Return (x, y) of the center of cell containing provided text 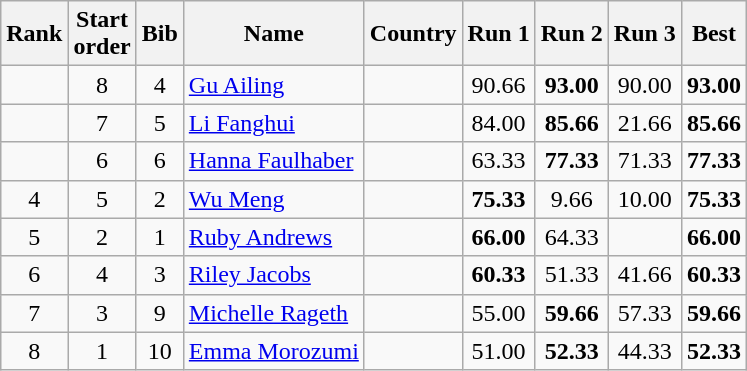
Run 3 (644, 34)
Best (714, 34)
Run 2 (572, 34)
51.33 (572, 275)
Country (413, 34)
Gu Ailing (274, 85)
Rank (34, 34)
64.33 (572, 237)
Bib (160, 34)
90.00 (644, 85)
57.33 (644, 313)
Michelle Rageth (274, 313)
51.00 (498, 351)
55.00 (498, 313)
Startorder (102, 34)
71.33 (644, 161)
84.00 (498, 123)
Wu Meng (274, 199)
63.33 (498, 161)
10 (160, 351)
10.00 (644, 199)
Run 1 (498, 34)
Name (274, 34)
Emma Morozumi (274, 351)
90.66 (498, 85)
Ruby Andrews (274, 237)
9.66 (572, 199)
Riley Jacobs (274, 275)
Hanna Faulhaber (274, 161)
Li Fanghui (274, 123)
9 (160, 313)
21.66 (644, 123)
44.33 (644, 351)
41.66 (644, 275)
